Return [x, y] of the center of cell containing provided text 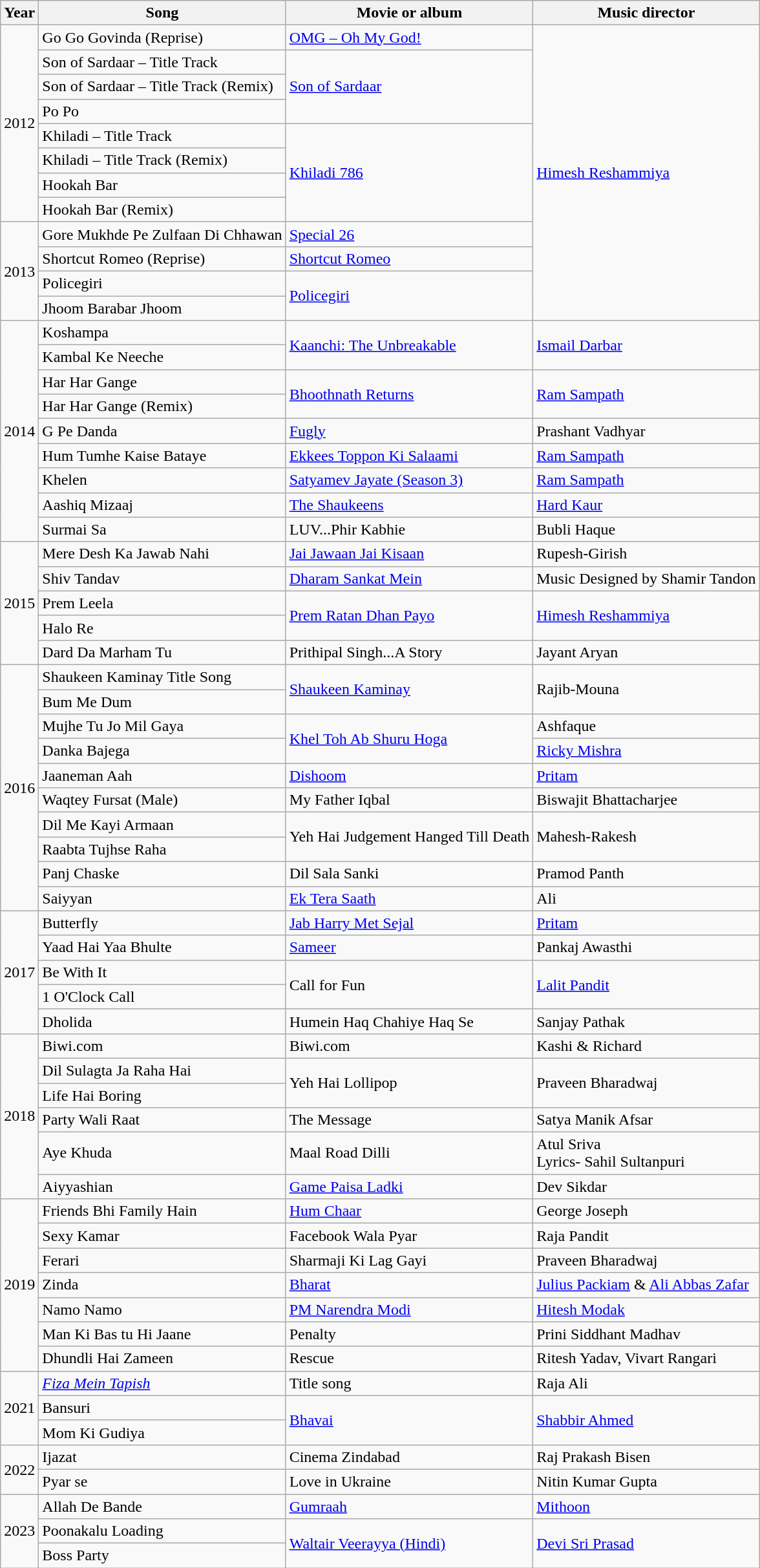
Khiladi – Title Track [162, 136]
Ricky Mishra [646, 751]
Raja Pandit [646, 1236]
Movie or album [410, 13]
Sanjay Pathak [646, 1021]
Yeh Hai Lollipop [410, 1083]
Halo Re [162, 628]
Satya Manik Afsar [646, 1120]
Biswajit Bhattacharjee [646, 800]
Ismail Darbar [646, 345]
Bum Me Dum [162, 701]
Har Har Gange [162, 382]
2015 [19, 603]
Prem Ratan Dhan Payo [410, 615]
LUV...Phir Kabhie [410, 529]
Sexy Kamar [162, 1236]
Game Paisa Ladki [410, 1187]
Life Hai Boring [162, 1096]
Jai Jawaan Jai Kisaan [410, 554]
Pyar se [162, 1481]
Boss Party [162, 1556]
Aiyyashian [162, 1187]
Go Go Govinda (Reprise) [162, 37]
Ashfaque [646, 726]
Yaad Hai Yaa Bhulte [162, 948]
1 O'Clock Call [162, 997]
Waqtey Fursat (Male) [162, 800]
Friends Bhi Family Hain [162, 1211]
Bhoothnath Returns [410, 394]
Sharmaji Ki Lag Gayi [410, 1260]
Danka Bajega [162, 751]
Penalty [410, 1334]
2012 [19, 123]
Be With It [162, 972]
Nitin Kumar Gupta [646, 1481]
Sameer [410, 948]
Shortcut Romeo (Reprise) [162, 259]
Jayant Aryan [646, 652]
Dil Sulagta Ja Raha Hai [162, 1070]
Butterfly [162, 923]
Khel Toh Ab Shuru Hoga [410, 739]
Raabta Tujhse Raha [162, 849]
Saiyyan [162, 898]
2016 [19, 787]
Dard Da Marham Tu [162, 652]
Dholida [162, 1021]
OMG – Oh My God! [410, 37]
Dil Sala Sanki [410, 874]
Mujhe Tu Jo Mil Gaya [162, 726]
Fugly [410, 431]
Po Po [162, 111]
My Father Iqbal [410, 800]
Ijazat [162, 1457]
Rescue [410, 1359]
2013 [19, 271]
Panj Chaske [162, 874]
Ek Tera Saath [410, 898]
Ali [646, 898]
The Shaukeens [410, 505]
Son of Sardaar [410, 87]
2022 [19, 1469]
Dishoom [410, 776]
Lalit Pandit [646, 984]
Hookah Bar [162, 185]
Pankaj Awasthi [646, 948]
Shiv Tandav [162, 578]
Man Ki Bas tu Hi Jaane [162, 1334]
Yeh Hai Judgement Hanged Till Death [410, 837]
Mithoon [646, 1507]
Kambal Ke Neeche [162, 357]
Hookah Bar (Remix) [162, 209]
Shaukeen Kaminay Title Song [162, 677]
2023 [19, 1531]
Aashiq Mizaaj [162, 505]
Khiladi 786 [410, 173]
Dhundli Hai Zameen [162, 1359]
Music Designed by Shamir Tandon [646, 578]
Shaukeen Kaminay [410, 689]
Hitesh Modak [646, 1309]
Pramod Panth [646, 874]
2017 [19, 972]
Julius Packiam & Ali Abbas Zafar [646, 1285]
Bharat [410, 1285]
Khiladi – Title Track (Remix) [162, 160]
Zinda [162, 1285]
2018 [19, 1116]
Title song [410, 1383]
Shabbir Ahmed [646, 1420]
Dil Me Kayi Armaan [162, 825]
Jab Harry Met Sejal [410, 923]
Son of Sardaar – Title Track [162, 62]
Ritesh Yadav, Vivart Rangari [646, 1359]
Mom Ki Gudiya [162, 1432]
Prem Leela [162, 603]
Kaanchi: The Unbreakable [410, 345]
Year [19, 13]
Gore Mukhde Pe Zulfaan Di Chhawan [162, 234]
Cinema Zindabad [410, 1457]
Dharam Sankat Mein [410, 578]
Prithipal Singh...A Story [410, 652]
Love in Ukraine [410, 1481]
Jaaneman Aah [162, 776]
Khelen [162, 480]
Prashant Vadhyar [646, 431]
Mere Desh Ka Jawab Nahi [162, 554]
Shortcut Romeo [410, 259]
Humein Haq Chahiye Haq Se [410, 1021]
Facebook Wala Pyar [410, 1236]
George Joseph [646, 1211]
Surmai Sa [162, 529]
Special 26 [410, 234]
Allah De Bande [162, 1507]
2019 [19, 1285]
Koshampa [162, 333]
2021 [19, 1408]
Mahesh-Rakesh [646, 837]
Hum Tumhe Kaise Bataye [162, 456]
Aye Khuda [162, 1153]
Waltair Veerayya (Hindi) [410, 1543]
Namo Namo [162, 1309]
Son of Sardaar – Title Track (Remix) [162, 87]
Raj Prakash Bisen [646, 1457]
Dev Sikdar [646, 1187]
Party Wali Raat [162, 1120]
Song [162, 13]
Kashi & Richard [646, 1046]
Music director [646, 13]
Bansuri [162, 1408]
Rajib-Mouna [646, 689]
Bubli Haque [646, 529]
Atul SrivaLyrics- Sahil Sultanpuri [646, 1153]
Hard Kaur [646, 505]
The Message [410, 1120]
PM Narendra Modi [410, 1309]
G Pe Danda [162, 431]
Satyamev Jayate (Season 3) [410, 480]
Devi Sri Prasad [646, 1543]
Hum Chaar [410, 1211]
2014 [19, 432]
Fiza Mein Tapish [162, 1383]
Call for Fun [410, 984]
Har Har Gange (Remix) [162, 407]
Gumraah [410, 1507]
Maal Road Dilli [410, 1153]
Bhavai [410, 1420]
Prini Siddhant Madhav [646, 1334]
Rupesh-Girish [646, 554]
Raja Ali [646, 1383]
Jhoom Barabar Jhoom [162, 308]
Ferari [162, 1260]
Poonakalu Loading [162, 1531]
Ekkees Toppon Ki Salaami [410, 456]
